Return the (X, Y) coordinate for the center point of the cell that contains the specified text.  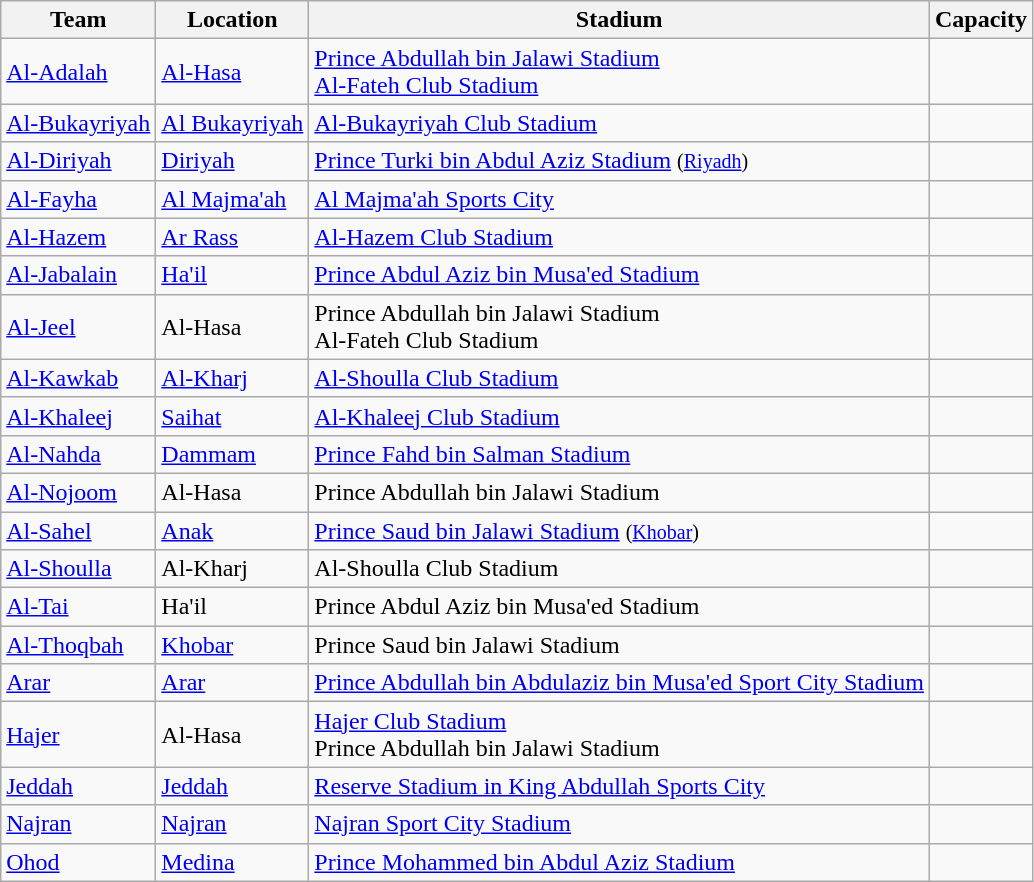
Anak (232, 531)
Hajer (78, 734)
Medina (232, 862)
Al-Fayha (78, 199)
Al-Kawkab (78, 378)
Al-Tai (78, 607)
Ar Rass (232, 237)
Reserve Stadium in King Abdullah Sports City (620, 786)
Al-Thoqbah (78, 645)
Al-Sahel (78, 531)
Al-Nojoom (78, 492)
Khobar (232, 645)
Team (78, 20)
Diriyah (232, 161)
Al Majma'ah Sports City (620, 199)
Capacity (982, 20)
Prince Fahd bin Salman Stadium (620, 454)
Al-Hazem Club Stadium (620, 237)
Hajer Club StadiumPrince Abdullah bin Jalawi Stadium (620, 734)
Prince Mohammed bin Abdul Aziz Stadium (620, 862)
Prince Abdullah bin Jalawi Stadium (620, 492)
Al Majma'ah (232, 199)
Prince Turki bin Abdul Aziz Stadium (Riyadh) (620, 161)
Najran Sport City Stadium (620, 824)
Al-Jeel (78, 326)
Stadium (620, 20)
Al-Khaleej (78, 416)
Ohod (78, 862)
Al-Nahda (78, 454)
Al-Jabalain (78, 275)
Al-Bukayriyah Club Stadium (620, 123)
Al Bukayriyah (232, 123)
Al-Bukayriyah (78, 123)
Prince Saud bin Jalawi Stadium (620, 645)
Al-Diriyah (78, 161)
Al-Hazem (78, 237)
Al-Adalah (78, 72)
Al-Shoulla (78, 569)
Al-Khaleej Club Stadium (620, 416)
Location (232, 20)
Prince Saud bin Jalawi Stadium (Khobar) (620, 531)
Prince Abdullah bin Abdulaziz bin Musa'ed Sport City Stadium (620, 683)
Dammam (232, 454)
Saihat (232, 416)
